Output the (x, y) coordinate of the center of the cell containing the given text.  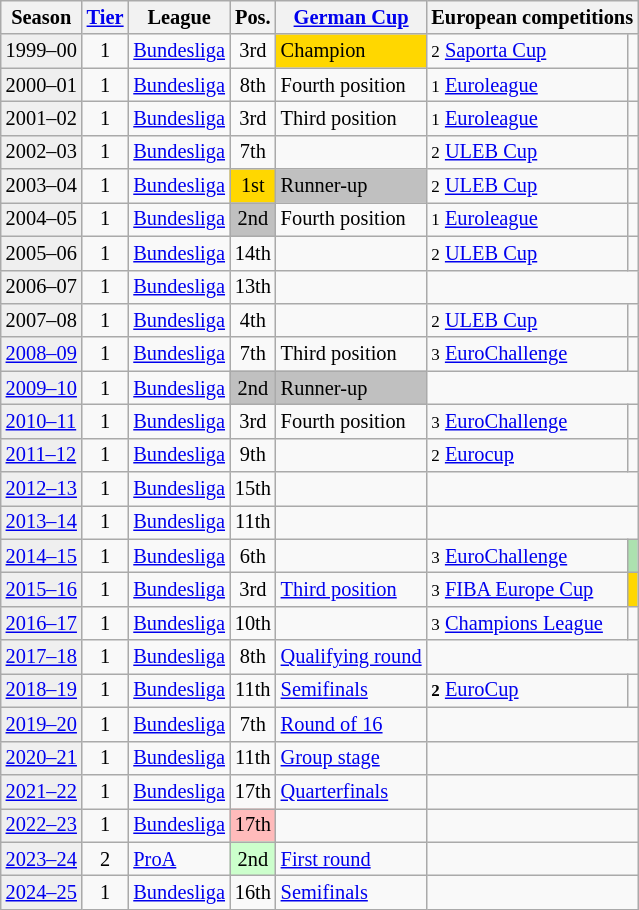
4th (253, 320)
15th (253, 489)
2020–21 (42, 758)
ProA (178, 859)
2 Saporta Cup (526, 51)
2011–12 (42, 455)
2016–17 (42, 623)
14th (253, 253)
2005–06 (42, 253)
2009–10 (42, 388)
Group stage (352, 758)
2007–08 (42, 320)
2003–04 (42, 186)
Qualifying round (352, 657)
2000–01 (42, 85)
3 FIBA Europe Cup (526, 589)
2 (106, 859)
2013–14 (42, 522)
2004–05 (42, 219)
13th (253, 287)
1st (253, 186)
2022–23 (42, 825)
6th (253, 556)
2024–25 (42, 892)
2008–09 (42, 354)
2023–24 (42, 859)
League (178, 17)
2021–22 (42, 791)
2015–16 (42, 589)
Season (42, 17)
Tier (106, 17)
2018–19 (42, 690)
2010–11 (42, 421)
2001–02 (42, 118)
2017–18 (42, 657)
2019–20 (42, 724)
2 EuroCup (526, 690)
Pos. (253, 17)
First round (352, 859)
2 Eurocup (526, 455)
10th (253, 623)
Champion (352, 51)
2006–07 (42, 287)
16th (253, 892)
9th (253, 455)
European competitions (532, 17)
Round of 16 (352, 724)
1999–00 (42, 51)
2014–15 (42, 556)
German Cup (352, 17)
2012–13 (42, 489)
3 Champions League (526, 623)
Quarterfinals (352, 791)
2002–03 (42, 152)
